Search for the cell housing the specified text and yield its (x, y) center coordinate. 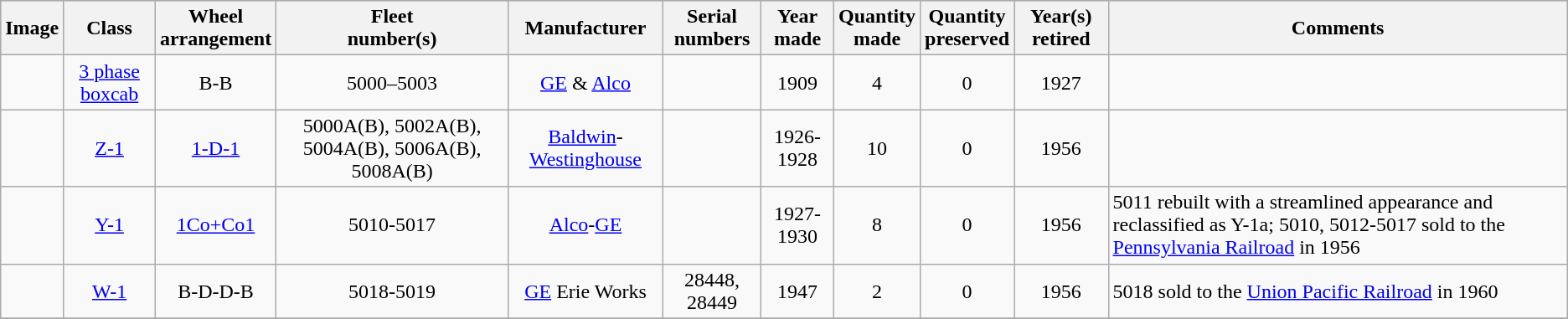
3 phase boxcab (110, 82)
Z-1 (110, 148)
Manufacturer (585, 28)
GE & Alco (585, 82)
Comments (1338, 28)
Wheelarrangement (215, 28)
Class (110, 28)
Image (32, 28)
1926-1928 (797, 148)
GE Erie Works (585, 291)
5000A(B), 5002A(B), 5004A(B), 5006A(B), 5008A(B) (392, 148)
1-D-1 (215, 148)
Baldwin-Westinghouse (585, 148)
Quantitypreserved (967, 28)
5010-5017 (392, 225)
W-1 (110, 291)
B-D-D-B (215, 291)
Serialnumbers (712, 28)
5000–5003 (392, 82)
Year made (797, 28)
Quantitymade (878, 28)
Alco-GE (585, 225)
1927 (1061, 82)
28448, 28449 (712, 291)
1927-1930 (797, 225)
B-B (215, 82)
5018-5019 (392, 291)
5011 rebuilt with a streamlined appearance and reclassified as Y-1a; 5010, 5012-5017 sold to the Pennsylvania Railroad in 1956 (1338, 225)
1947 (797, 291)
Fleetnumber(s) (392, 28)
Year(s) retired (1061, 28)
8 (878, 225)
5018 sold to the Union Pacific Railroad in 1960 (1338, 291)
4 (878, 82)
2 (878, 291)
Y-1 (110, 225)
1Co+Co1 (215, 225)
10 (878, 148)
1909 (797, 82)
